Search for the cell housing the specified text and yield its [X, Y] center coordinate. 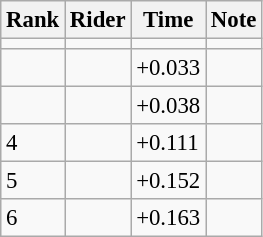
Time [168, 20]
5 [33, 181]
4 [33, 143]
Rider [98, 20]
+0.152 [168, 181]
+0.111 [168, 143]
Note [234, 20]
+0.033 [168, 68]
+0.038 [168, 106]
Rank [33, 20]
